Search for the cell housing the specified text and yield its (X, Y) center coordinate. 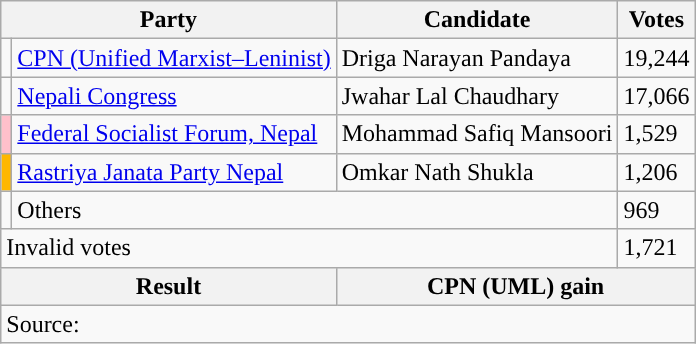
17,066 (656, 96)
Result (168, 286)
1,721 (656, 248)
CPN (Unified Marxist–Leninist) (174, 58)
Driga Narayan Pandaya (477, 58)
Omkar Nath Shukla (477, 172)
19,244 (656, 58)
Invalid votes (310, 248)
Votes (656, 20)
Others (315, 210)
969 (656, 210)
Rastriya Janata Party Nepal (174, 172)
1,529 (656, 134)
Federal Socialist Forum, Nepal (174, 134)
Candidate (477, 20)
1,206 (656, 172)
Source: (348, 324)
Nepali Congress (174, 96)
Mohammad Safiq Mansoori (477, 134)
Party (168, 20)
CPN (UML) gain (516, 286)
Jwahar Lal Chaudhary (477, 96)
